Find where the given text appears and provide that cell's center as (x, y) coordinate. 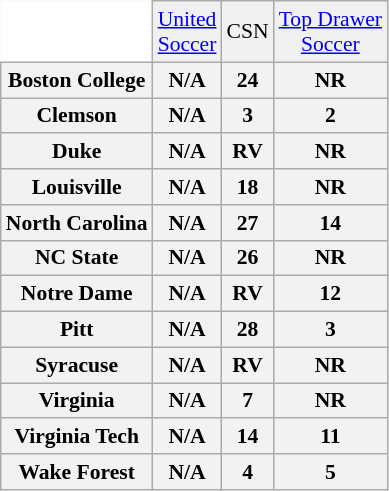
Notre Dame (77, 294)
24 (247, 80)
Pitt (77, 330)
Top DrawerSoccer (331, 32)
28 (247, 330)
2 (331, 116)
5 (331, 472)
Duke (77, 152)
CSN (247, 32)
4 (247, 472)
26 (247, 258)
UnitedSoccer (188, 32)
Clemson (77, 116)
Syracuse (77, 365)
27 (247, 223)
Virginia (77, 401)
11 (331, 437)
Wake Forest (77, 472)
7 (247, 401)
North Carolina (77, 223)
12 (331, 294)
Virginia Tech (77, 437)
Louisville (77, 187)
Boston College (77, 80)
NC State (77, 258)
18 (247, 187)
